Identify which cell holds the provided text, then report its [X, Y] central coordinate. 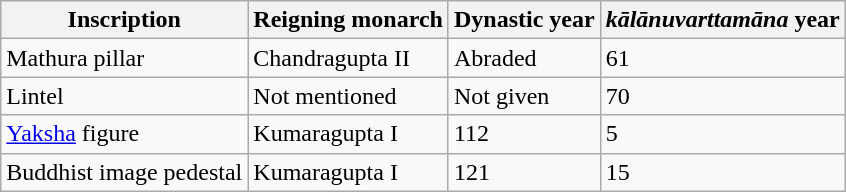
Abraded [524, 58]
Dynastic year [524, 20]
Inscription [124, 20]
Mathura pillar [124, 58]
Not given [524, 96]
Buddhist image pedestal [124, 172]
Not mentioned [348, 96]
112 [524, 134]
15 [722, 172]
Reigning monarch [348, 20]
70 [722, 96]
61 [722, 58]
Lintel [124, 96]
121 [524, 172]
Yaksha figure [124, 134]
Chandragupta II [348, 58]
5 [722, 134]
kālānuvarttamāna year [722, 20]
